From the cell containing the given text, extract its center point as [X, Y] coordinate. 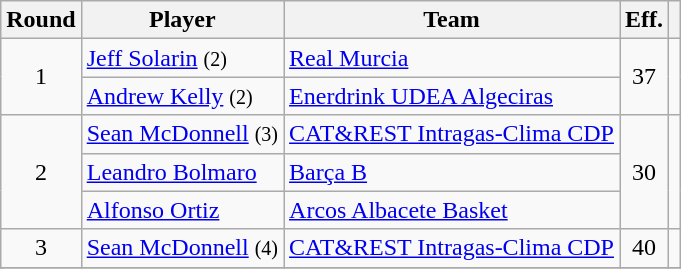
Eff. [644, 20]
Player [182, 20]
Barça B [452, 172]
3 [41, 248]
Round [41, 20]
Sean McDonnell (4) [182, 248]
Real Murcia [452, 58]
Andrew Kelly (2) [182, 96]
40 [644, 248]
30 [644, 172]
1 [41, 77]
Team [452, 20]
Leandro Bolmaro [182, 172]
Jeff Solarin (2) [182, 58]
Arcos Albacete Basket [452, 210]
Sean McDonnell (3) [182, 134]
Enerdrink UDEA Algeciras [452, 96]
2 [41, 172]
Alfonso Ortiz [182, 210]
37 [644, 77]
